Find where the given text appears and provide that cell's center as [x, y] coordinate. 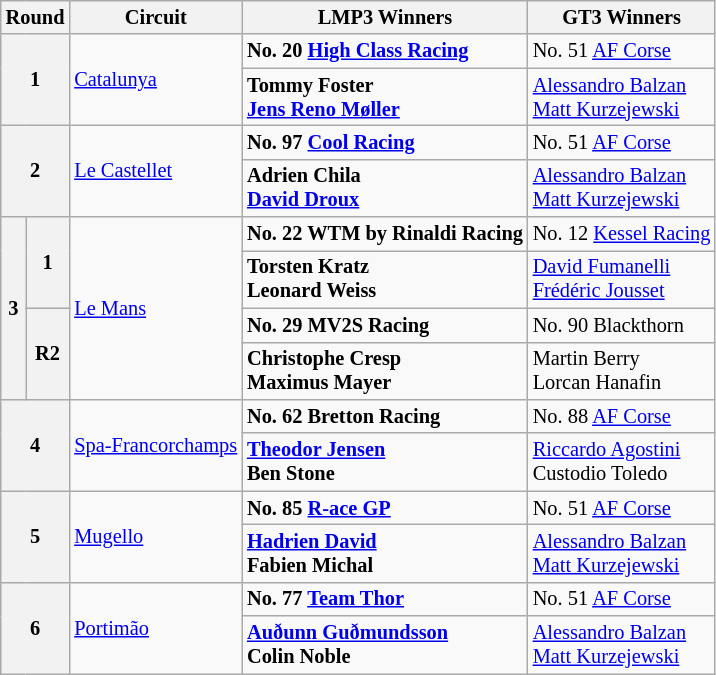
No. 90 Blackthorn [622, 325]
R2 [48, 354]
4 [36, 444]
Le Mans [156, 308]
Mugello [156, 536]
Catalunya [156, 80]
Spa-Francorchamps [156, 444]
LMP3 Winners [385, 17]
3 [14, 308]
Torsten Kratz Leonard Weiss [385, 279]
6 [36, 628]
Riccardo Agostini Custodio Toledo [622, 462]
Theodor Jensen Ben Stone [385, 462]
Circuit [156, 17]
Le Castellet [156, 170]
Adrien Chila David Droux [385, 188]
No. 85 R-ace GP [385, 508]
No. 20 High Class Racing [385, 51]
No. 12 Kessel Racing [622, 234]
Round [36, 17]
2 [36, 170]
Christophe Cresp Maximus Mayer [385, 371]
5 [36, 536]
Martin Berry Lorcan Hanafin [622, 371]
Portimão [156, 628]
No. 62 Bretton Racing [385, 416]
No. 88 AF Corse [622, 416]
No. 97 Cool Racing [385, 142]
No. 77 Team Thor [385, 599]
Auðunn Guðmundsson Colin Noble [385, 645]
No. 29 MV2S Racing [385, 325]
No. 22 WTM by Rinaldi Racing [385, 234]
Tommy Foster Jens Reno Møller [385, 97]
David Fumanelli Frédéric Jousset [622, 279]
Hadrien David Fabien Michal [385, 553]
GT3 Winners [622, 17]
